Extract the (x, y) coordinate from the center of the cell holding the provided text.  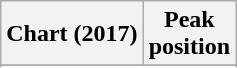
Peak position (189, 34)
Chart (2017) (72, 34)
